Identify which cell holds the provided text, then report its [X, Y] central coordinate. 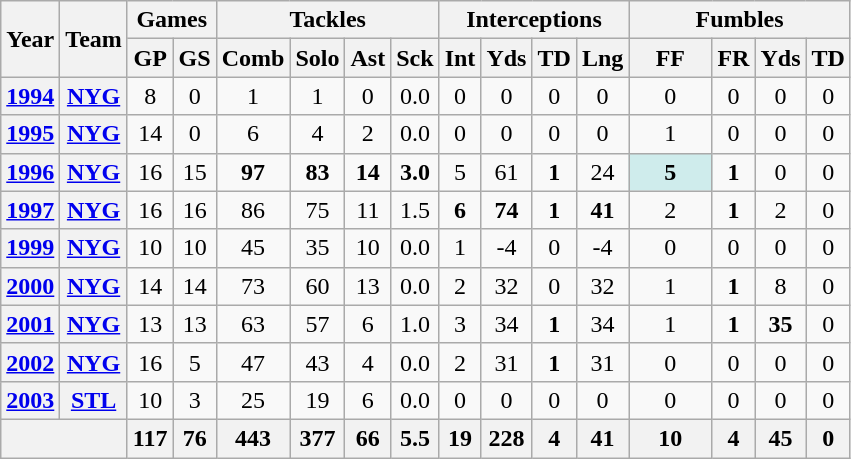
117 [150, 438]
1.5 [415, 210]
377 [318, 438]
86 [253, 210]
Tackles [328, 20]
11 [368, 210]
63 [253, 324]
83 [318, 172]
STL [94, 400]
1994 [30, 96]
24 [602, 172]
GP [150, 58]
Year [30, 39]
2000 [30, 286]
25 [253, 400]
Solo [318, 58]
73 [253, 286]
FR [734, 58]
74 [506, 210]
2003 [30, 400]
Interceptions [534, 20]
60 [318, 286]
Ast [368, 58]
97 [253, 172]
57 [318, 324]
443 [253, 438]
66 [368, 438]
1995 [30, 134]
2002 [30, 362]
FF [670, 58]
Comb [253, 58]
43 [318, 362]
Games [172, 20]
Int [460, 58]
228 [506, 438]
1996 [30, 172]
75 [318, 210]
1.0 [415, 324]
GS [194, 58]
76 [194, 438]
Team [94, 39]
3.0 [415, 172]
Fumbles [740, 20]
5.5 [415, 438]
47 [253, 362]
1997 [30, 210]
1999 [30, 248]
2001 [30, 324]
Sck [415, 58]
Lng [602, 58]
61 [506, 172]
15 [194, 172]
